Scan for the cell matching the given text and deliver its [x, y] coordinate at center. 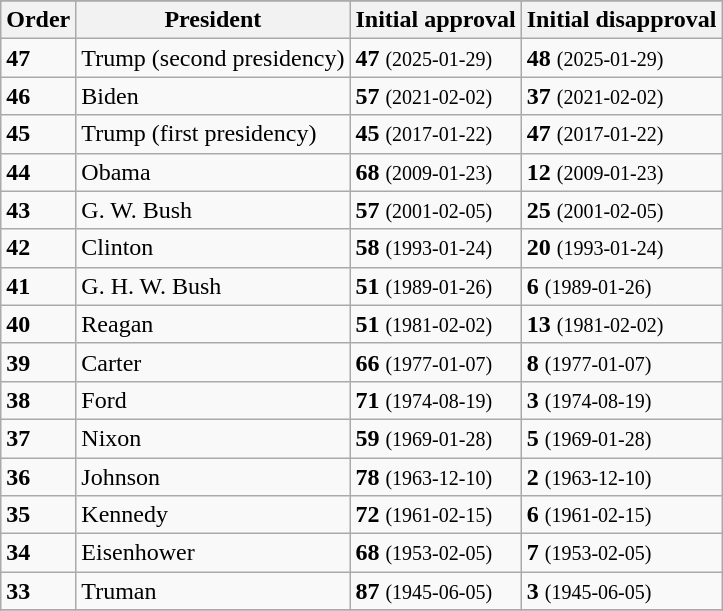
40 [38, 324]
Clinton [213, 248]
5 (1969-01-28) [622, 438]
6 (1989-01-26) [622, 286]
3 (1945-06-05) [622, 591]
7 (1953-02-05) [622, 553]
42 [38, 248]
43 [38, 210]
44 [38, 172]
Trump (second presidency) [213, 58]
Kennedy [213, 515]
38 [38, 400]
57 (2001-02-05) [436, 210]
68 (1953-02-05) [436, 553]
8 (1977-01-07) [622, 362]
47 (2017-01-22) [622, 134]
47 (2025-01-29) [436, 58]
87 (1945-06-05) [436, 591]
78 (1963-12-10) [436, 477]
Eisenhower [213, 553]
37 [38, 438]
Ford [213, 400]
Trump (first presidency) [213, 134]
68 (2009-01-23) [436, 172]
20 (1993-01-24) [622, 248]
Order [38, 20]
72 (1961-02-15) [436, 515]
President [213, 20]
46 [38, 96]
Initial approval [436, 20]
13 (1981-02-02) [622, 324]
6 (1961-02-15) [622, 515]
G. H. W. Bush [213, 286]
48 (2025-01-29) [622, 58]
71 (1974-08-19) [436, 400]
Biden [213, 96]
Initial disapproval [622, 20]
2 (1963-12-10) [622, 477]
41 [38, 286]
Carter [213, 362]
25 (2001-02-05) [622, 210]
51 (1981-02-02) [436, 324]
51 (1989-01-26) [436, 286]
37 (2021-02-02) [622, 96]
66 (1977-01-07) [436, 362]
35 [38, 515]
45 [38, 134]
Obama [213, 172]
G. W. Bush [213, 210]
12 (2009-01-23) [622, 172]
36 [38, 477]
3 (1974-08-19) [622, 400]
Nixon [213, 438]
34 [38, 553]
58 (1993-01-24) [436, 248]
57 (2021-02-02) [436, 96]
45 (2017-01-22) [436, 134]
Johnson [213, 477]
Truman [213, 591]
39 [38, 362]
Reagan [213, 324]
47 [38, 58]
33 [38, 591]
59 (1969-01-28) [436, 438]
